From the cell containing the given text, extract its center point as (X, Y) coordinate. 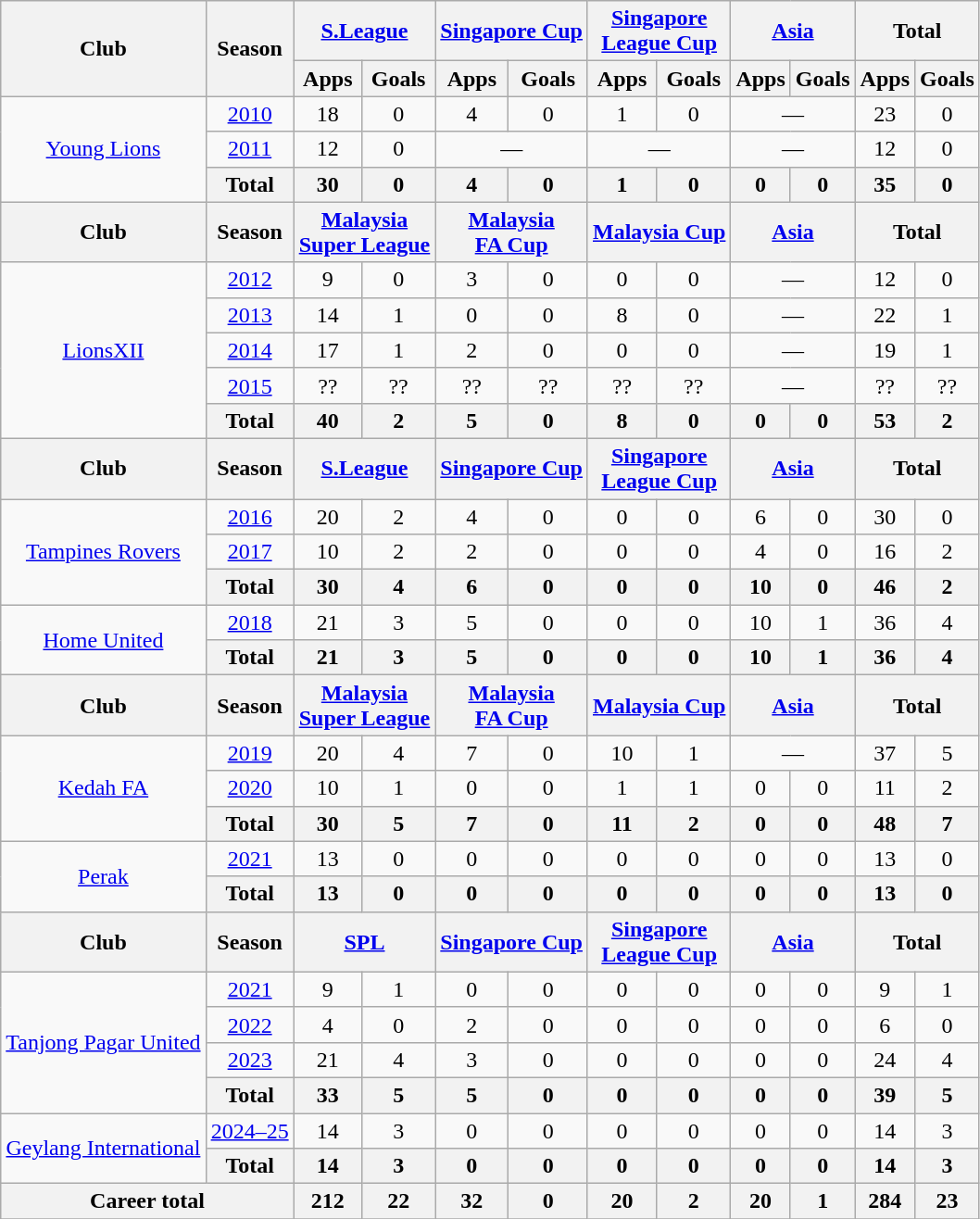
2018 (250, 622)
2016 (250, 516)
2013 (250, 315)
18 (328, 114)
Perak (104, 876)
32 (472, 1201)
2010 (250, 114)
2014 (250, 350)
17 (328, 350)
Home United (104, 640)
19 (885, 350)
2015 (250, 385)
37 (885, 753)
Kedah FA (104, 788)
212 (328, 1201)
39 (885, 1095)
Geylang International (104, 1149)
2022 (250, 1024)
SPL (365, 941)
46 (885, 587)
2017 (250, 552)
24 (885, 1060)
35 (885, 184)
16 (885, 552)
284 (885, 1201)
Career total (147, 1201)
Tampines Rovers (104, 551)
Tanjong Pagar United (104, 1042)
2011 (250, 149)
33 (328, 1095)
2020 (250, 788)
2019 (250, 753)
2024–25 (250, 1131)
LionsXII (104, 350)
2023 (250, 1060)
40 (328, 421)
2012 (250, 280)
48 (885, 823)
53 (885, 421)
Young Lions (104, 149)
